From the cell containing the given text, extract its center point as (X, Y) coordinate. 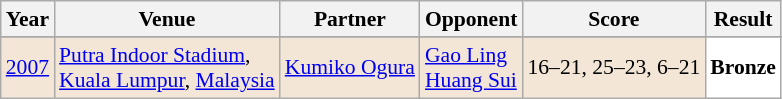
Year (28, 19)
Result (743, 19)
Kumiko Ogura (350, 68)
Opponent (472, 19)
2007 (28, 68)
Score (614, 19)
16–21, 25–23, 6–21 (614, 68)
Putra Indoor Stadium,Kuala Lumpur, Malaysia (167, 68)
Bronze (743, 68)
Partner (350, 19)
Gao Ling Huang Sui (472, 68)
Venue (167, 19)
